Locate the cell with the specified text and output its [X, Y] center coordinate. 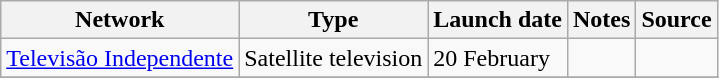
Launch date [498, 20]
Notes [601, 20]
Type [334, 20]
20 February [498, 58]
Network [120, 20]
Satellite television [334, 58]
Televisão Independente [120, 58]
Source [676, 20]
